For the text-containing cell, return its midpoint in (X, Y) coordinate format. 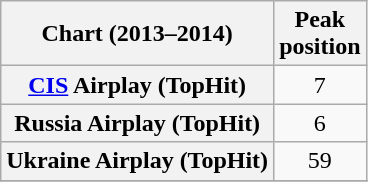
CIS Airplay (TopHit) (138, 85)
Ukraine Airplay (TopHit) (138, 161)
Chart (2013–2014) (138, 34)
6 (320, 123)
7 (320, 85)
59 (320, 161)
Russia Airplay (TopHit) (138, 123)
Peakposition (320, 34)
